Provide the (X, Y) coordinate of the cell's center where the given text is located.  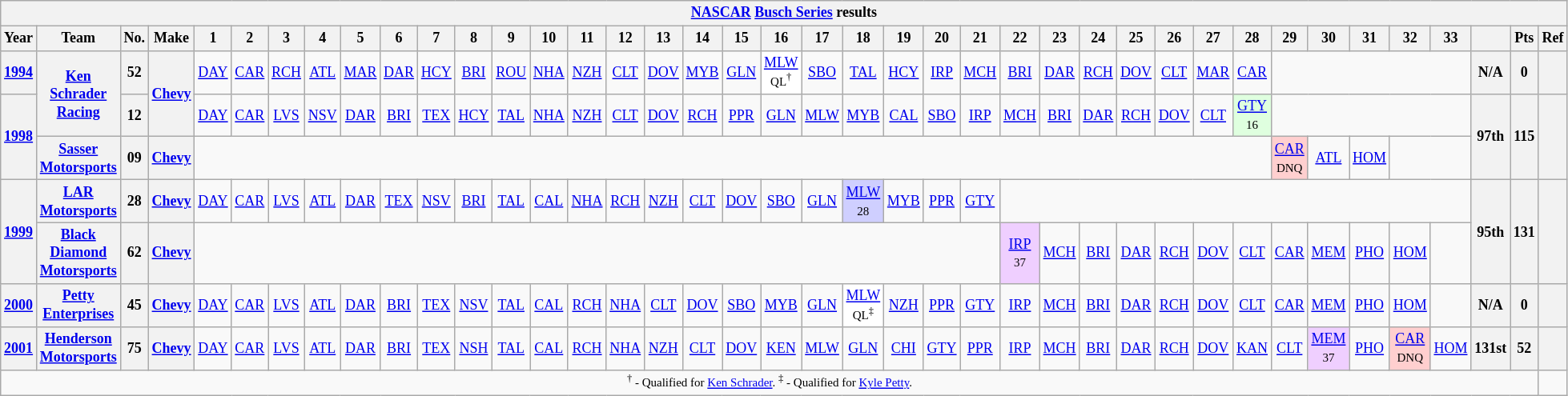
24 (1099, 38)
MLWQL‡ (863, 305)
1999 (19, 232)
3 (287, 38)
31 (1369, 38)
Henderson Motorsports (78, 349)
KAN (1252, 349)
20 (942, 38)
21 (980, 38)
Ken Schrader Racing (78, 94)
2 (250, 38)
NSH (474, 349)
ROU (511, 72)
45 (135, 305)
97th (1491, 136)
75 (135, 349)
19 (904, 38)
5 (360, 38)
26 (1174, 38)
7 (436, 38)
22 (1020, 38)
8 (474, 38)
131st (1491, 349)
LAR Motorsports (78, 202)
† - Qualified for Ken Schrader. ‡ - Qualified for Kyle Petty. (770, 382)
32 (1409, 38)
KEN (782, 349)
Sasser Motorsports (78, 158)
95th (1491, 232)
9 (511, 38)
18 (863, 38)
14 (702, 38)
27 (1213, 38)
Pts (1525, 38)
Team (78, 38)
1998 (19, 136)
13 (664, 38)
Petty Enterprises (78, 305)
11 (587, 38)
6 (399, 38)
Year (19, 38)
115 (1525, 136)
1 (213, 38)
GTY16 (1252, 115)
Make (171, 38)
33 (1451, 38)
2001 (19, 349)
No. (135, 38)
10 (549, 38)
23 (1059, 38)
1994 (19, 72)
IRP37 (1020, 253)
16 (782, 38)
09 (135, 158)
4 (322, 38)
25 (1136, 38)
MLW28 (863, 202)
CHI (904, 349)
131 (1525, 232)
MLWQL† (782, 72)
Ref (1553, 38)
MEM37 (1329, 349)
29 (1289, 38)
15 (742, 38)
30 (1329, 38)
62 (135, 253)
Black Diamond Motorsports (78, 253)
2000 (19, 305)
NASCAR Busch Series results (784, 13)
17 (822, 38)
